Locate the cell with the specified text and output its [x, y] center coordinate. 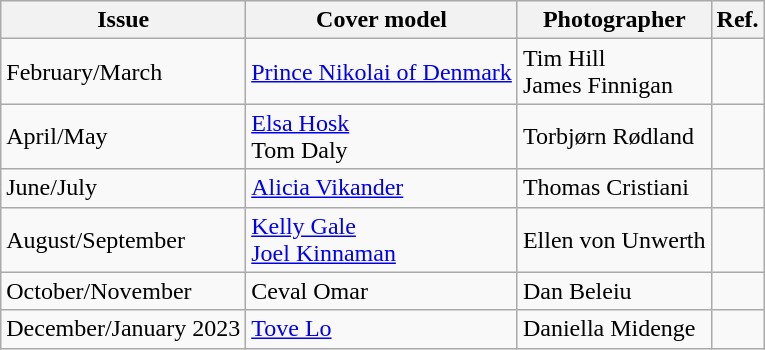
Torbjørn Rødland [614, 136]
June/July [124, 188]
Alicia Vikander [382, 188]
Tim HillJames Finnigan [614, 72]
April/May [124, 136]
December/January 2023 [124, 329]
Tove Lo [382, 329]
Prince Nikolai of Denmark [382, 72]
Elsa HoskTom Daly [382, 136]
Ceval Omar [382, 291]
Photographer [614, 20]
August/September [124, 240]
Ellen von Unwerth [614, 240]
Cover model [382, 20]
Daniella Midenge [614, 329]
Thomas Cristiani [614, 188]
Ref. [738, 20]
Issue [124, 20]
February/March [124, 72]
Dan Beleiu [614, 291]
Kelly GaleJoel Kinnaman [382, 240]
October/November [124, 291]
